Provide the (X, Y) coordinate of the cell's center where the given text is located.  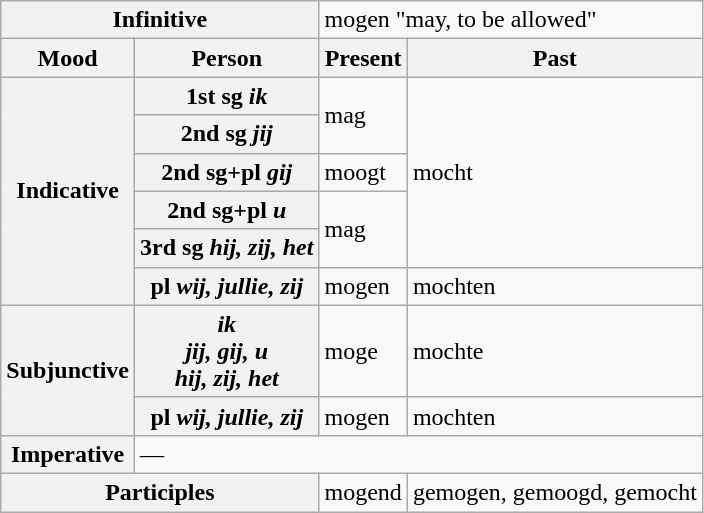
2nd sg+pl gij (227, 172)
mogen "may, to be allowed" (510, 20)
Infinitive (160, 20)
Participles (160, 492)
Imperative (68, 454)
Person (227, 58)
gemogen, gemoogd, gemocht (554, 492)
1st sg ik (227, 96)
2nd sg+pl u (227, 210)
Subjunctive (68, 370)
moogt (363, 172)
Mood (68, 58)
ikjij, gij, uhij, zij, het (227, 351)
Indicative (68, 191)
mochte (554, 351)
mocht (554, 172)
2nd sg jij (227, 134)
— (419, 454)
Past (554, 58)
mogend (363, 492)
3rd sg hij, zij, het (227, 248)
Present (363, 58)
moge (363, 351)
